Pinpoint the cell where the given text exists, returning its [x, y] midpoint coordinate. 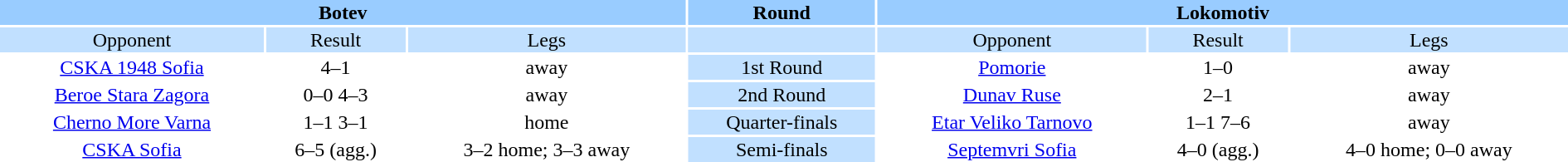
Dunav Ruse [1012, 95]
Round [782, 12]
Cherno More Varna [132, 122]
Quarter-finals [782, 122]
Beroe Stara Zagora [132, 95]
CSKA 1948 Sofia [132, 67]
home [546, 122]
Septemvri Sofia [1012, 150]
4–0 home; 0–0 away [1429, 150]
1–1 3–1 [335, 122]
0–0 4–3 [335, 95]
2–1 [1218, 95]
6–5 (agg.) [335, 150]
Lokomotiv [1223, 12]
2nd Round [782, 95]
Pomorie [1012, 67]
1–0 [1218, 67]
4–1 [335, 67]
Etar Veliko Tarnovo [1012, 122]
1st Round [782, 67]
Semi-finals [782, 150]
Botev [343, 12]
1–1 7–6 [1218, 122]
3–2 home; 3–3 away [546, 150]
4–0 (agg.) [1218, 150]
CSKA Sofia [132, 150]
